Identify which cell holds the provided text, then report its [x, y] central coordinate. 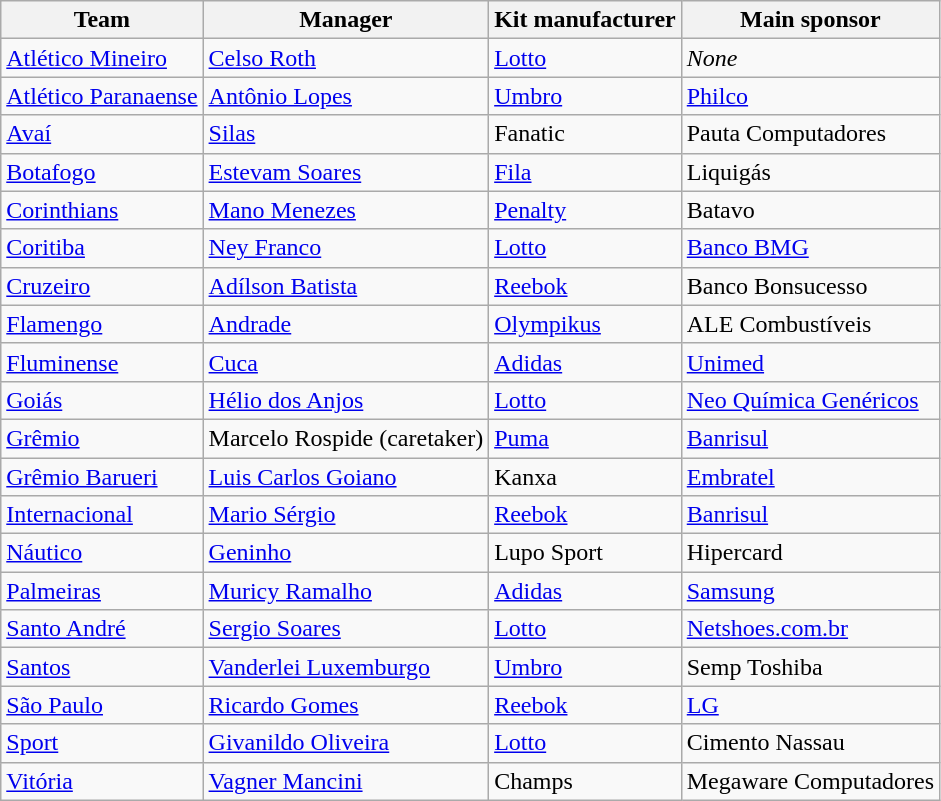
Goiás [102, 400]
Muricy Ramalho [346, 591]
Marcelo Rospide (caretaker) [346, 438]
Fluminense [102, 362]
Internacional [102, 515]
Neo Química Genéricos [810, 400]
Hipercard [810, 553]
Palmeiras [102, 591]
Batavo [810, 210]
Penalty [586, 210]
Puma [586, 438]
Champs [586, 781]
Banco Bonsucesso [810, 286]
Santo André [102, 629]
Luis Carlos Goiano [346, 477]
Estevam Soares [346, 172]
Andrade [346, 324]
Cruzeiro [102, 286]
Cuca [346, 362]
Atlético Mineiro [102, 58]
Grêmio Barueri [102, 477]
Náutico [102, 553]
Cimento Nassau [810, 743]
Santos [102, 667]
Botafogo [102, 172]
Netshoes.com.br [810, 629]
Atlético Paranaense [102, 96]
Ricardo Gomes [346, 705]
Hélio dos Anjos [346, 400]
Vagner Mancini [346, 781]
ALE Combustíveis [810, 324]
São Paulo [102, 705]
Kanxa [586, 477]
Team [102, 20]
Celso Roth [346, 58]
Fila [586, 172]
Grêmio [102, 438]
Manager [346, 20]
Philco [810, 96]
Samsung [810, 591]
Pauta Computadores [810, 134]
Unimed [810, 362]
Silas [346, 134]
Ney Franco [346, 248]
None [810, 58]
Megaware Computadores [810, 781]
Antônio Lopes [346, 96]
Main sponsor [810, 20]
Mano Menezes [346, 210]
Vitória [102, 781]
LG [810, 705]
Embratel [810, 477]
Olympikus [586, 324]
Fanatic [586, 134]
Banco BMG [810, 248]
Sport [102, 743]
Sergio Soares [346, 629]
Vanderlei Luxemburgo [346, 667]
Liquigás [810, 172]
Mario Sérgio [346, 515]
Avaí [102, 134]
Givanildo Oliveira [346, 743]
Geninho [346, 553]
Lupo Sport [586, 553]
Coritiba [102, 248]
Flamengo [102, 324]
Corinthians [102, 210]
Semp Toshiba [810, 667]
Adílson Batista [346, 286]
Kit manufacturer [586, 20]
